Return the [x, y] coordinate for the center point of the cell that contains the specified text.  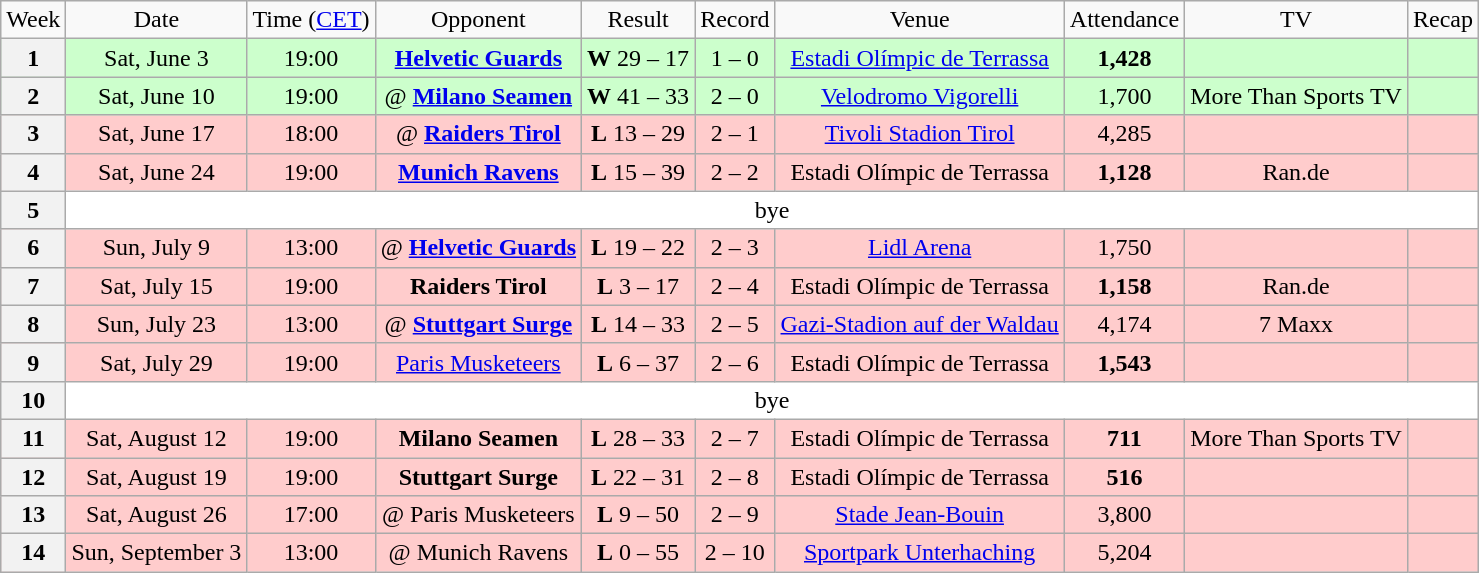
13 [34, 515]
10 [34, 400]
Venue [920, 20]
Velodromo Vigorelli [920, 96]
L 3 – 17 [638, 286]
1,158 [1124, 286]
Munich Ravens [478, 172]
Sportpark Unterhaching [920, 553]
3,800 [1124, 515]
2 – 10 [735, 553]
1,750 [1124, 248]
5 [34, 210]
Recap [1442, 20]
TV [1296, 20]
1,428 [1124, 58]
L 15 – 39 [638, 172]
W 41 – 33 [638, 96]
7 Maxx [1296, 324]
L 19 – 22 [638, 248]
1,128 [1124, 172]
18:00 [311, 134]
14 [34, 553]
Week [34, 20]
Sat, June 10 [156, 96]
2 – 5 [735, 324]
Record [735, 20]
8 [34, 324]
516 [1124, 477]
2 – 9 [735, 515]
12 [34, 477]
@ Paris Musketeers [478, 515]
L 0 – 55 [638, 553]
@ Stuttgart Surge [478, 324]
Sat, June 24 [156, 172]
711 [1124, 438]
Sat, August 12 [156, 438]
2 – 6 [735, 362]
1 [34, 58]
@ Munich Ravens [478, 553]
Time (CET) [311, 20]
2 – 2 [735, 172]
2 – 8 [735, 477]
6 [34, 248]
Sat, July 29 [156, 362]
2 – 0 [735, 96]
2 – 1 [735, 134]
L 14 – 33 [638, 324]
Sat, August 19 [156, 477]
L 28 – 33 [638, 438]
1 – 0 [735, 58]
2 [34, 96]
Sun, September 3 [156, 553]
Opponent [478, 20]
L 22 – 31 [638, 477]
W 29 – 17 [638, 58]
2 – 3 [735, 248]
11 [34, 438]
Tivoli Stadion Tirol [920, 134]
1,543 [1124, 362]
Paris Musketeers [478, 362]
2 – 7 [735, 438]
3 [34, 134]
Milano Seamen [478, 438]
Stuttgart Surge [478, 477]
Sun, July 23 [156, 324]
Sun, July 9 [156, 248]
L 9 – 50 [638, 515]
Sat, July 15 [156, 286]
1,700 [1124, 96]
Sat, June 17 [156, 134]
9 [34, 362]
5,204 [1124, 553]
4,174 [1124, 324]
@ Milano Seamen [478, 96]
Sat, June 3 [156, 58]
4 [34, 172]
@ Helvetic Guards [478, 248]
7 [34, 286]
4,285 [1124, 134]
2 – 4 [735, 286]
Lidl Arena [920, 248]
Date [156, 20]
Raiders Tirol [478, 286]
Gazi-Stadion auf der Waldau [920, 324]
Sat, August 26 [156, 515]
@ Raiders Tirol [478, 134]
17:00 [311, 515]
L 6 – 37 [638, 362]
Result [638, 20]
Attendance [1124, 20]
Stade Jean-Bouin [920, 515]
L 13 – 29 [638, 134]
Helvetic Guards [478, 58]
